Find where the given text appears and provide that cell's center as (X, Y) coordinate. 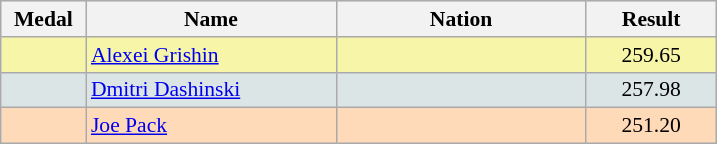
Result (651, 19)
Dmitri Dashinski (211, 90)
259.65 (651, 55)
257.98 (651, 90)
Medal (44, 19)
Joe Pack (211, 126)
251.20 (651, 126)
Alexei Grishin (211, 55)
Nation (461, 19)
Name (211, 19)
